Return the (x, y) coordinate for the center point of the cell that contains the specified text.  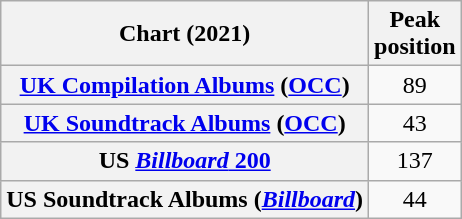
UK Soundtrack Albums (OCC) (185, 123)
89 (415, 85)
US Billboard 200 (185, 161)
UK Compilation Albums (OCC) (185, 85)
Peakposition (415, 34)
44 (415, 199)
Chart (2021) (185, 34)
137 (415, 161)
43 (415, 123)
US Soundtrack Albums (Billboard) (185, 199)
